Locate the cell with the specified text and output its (x, y) center coordinate. 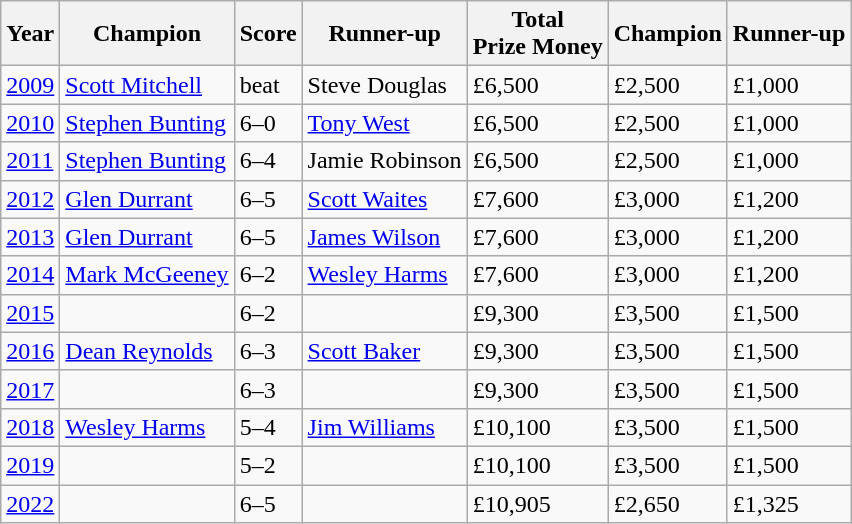
James Wilson (384, 237)
6–0 (268, 123)
Steve Douglas (384, 85)
2015 (30, 313)
£10,905 (538, 503)
6–4 (268, 161)
2010 (30, 123)
Score (268, 34)
TotalPrize Money (538, 34)
Year (30, 34)
2017 (30, 389)
Scott Mitchell (147, 85)
Tony West (384, 123)
Scott Baker (384, 351)
5–4 (268, 427)
2019 (30, 465)
Mark McGeeney (147, 275)
2013 (30, 237)
£2,650 (668, 503)
2012 (30, 199)
Jamie Robinson (384, 161)
2009 (30, 85)
beat (268, 85)
2018 (30, 427)
Dean Reynolds (147, 351)
£1,325 (789, 503)
Jim Williams (384, 427)
2014 (30, 275)
2022 (30, 503)
5–2 (268, 465)
2016 (30, 351)
2011 (30, 161)
Scott Waites (384, 199)
